Locate the cell with the specified text and output its [x, y] center coordinate. 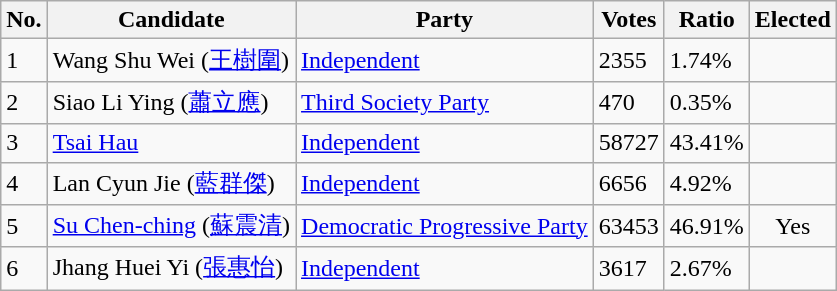
1 [24, 60]
Democratic Progressive Party [445, 226]
Elected [792, 20]
6 [24, 268]
Yes [792, 226]
Candidate [171, 20]
Ratio [706, 20]
Party [445, 20]
58727 [628, 143]
4 [24, 184]
4.92% [706, 184]
2355 [628, 60]
3617 [628, 268]
43.41% [706, 143]
2.67% [706, 268]
2 [24, 102]
5 [24, 226]
Siao Li Ying (蕭立應) [171, 102]
Lan Cyun Jie (藍群傑) [171, 184]
470 [628, 102]
Su Chen-ching (蘇震清) [171, 226]
Votes [628, 20]
Jhang Huei Yi (張惠怡) [171, 268]
No. [24, 20]
6656 [628, 184]
3 [24, 143]
63453 [628, 226]
0.35% [706, 102]
1.74% [706, 60]
Third Society Party [445, 102]
Tsai Hau [171, 143]
Wang Shu Wei (王樹圍) [171, 60]
46.91% [706, 226]
